For the text-containing cell, return its midpoint in [X, Y] coordinate format. 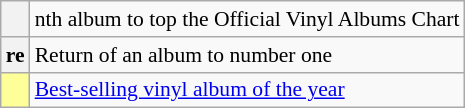
Return of an album to number one [248, 55]
nth album to top the Official Vinyl Albums Chart [248, 19]
re [16, 55]
Best-selling vinyl album of the year [248, 90]
